Find where the given text appears and provide that cell's center as [x, y] coordinate. 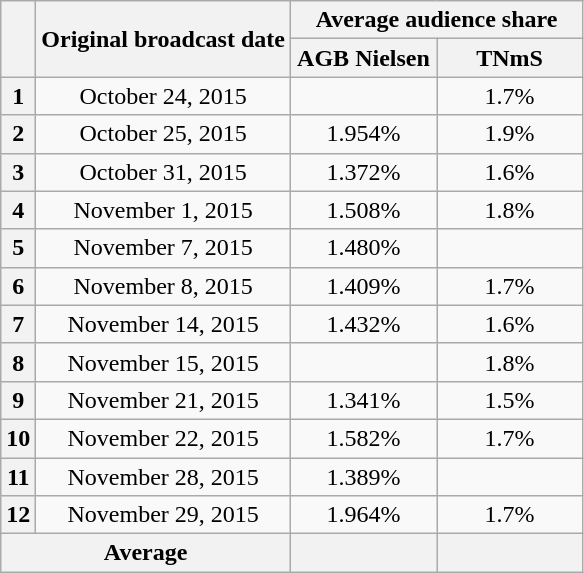
Original broadcast date [164, 39]
November 7, 2015 [164, 248]
1.432% [363, 324]
November 29, 2015 [164, 515]
November 22, 2015 [164, 438]
9 [18, 400]
1.409% [363, 286]
November 1, 2015 [164, 210]
1.9% [509, 134]
1.341% [363, 400]
October 31, 2015 [164, 172]
3 [18, 172]
1 [18, 96]
1.964% [363, 515]
11 [18, 477]
10 [18, 438]
October 24, 2015 [164, 96]
AGB Nielsen [363, 58]
8 [18, 362]
4 [18, 210]
12 [18, 515]
5 [18, 248]
1.508% [363, 210]
2 [18, 134]
1.5% [509, 400]
Average audience share [436, 20]
6 [18, 286]
November 8, 2015 [164, 286]
1.480% [363, 248]
1.582% [363, 438]
November 15, 2015 [164, 362]
7 [18, 324]
November 14, 2015 [164, 324]
November 28, 2015 [164, 477]
November 21, 2015 [164, 400]
TNmS [509, 58]
October 25, 2015 [164, 134]
Average [146, 553]
1.372% [363, 172]
1.389% [363, 477]
1.954% [363, 134]
